Extract the (X, Y) coordinate from the center of the cell holding the provided text.  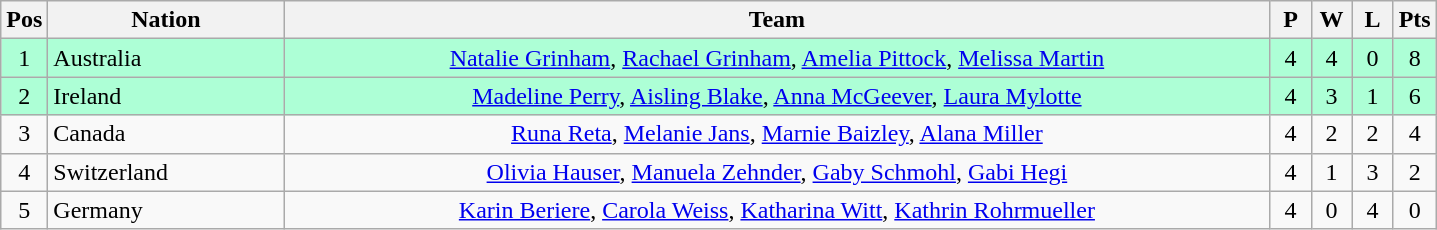
Madeline Perry, Aisling Blake, Anna McGeever, Laura Mylotte (777, 96)
Runa Reta, Melanie Jans, Marnie Baizley, Alana Miller (777, 134)
Germany (166, 210)
5 (24, 210)
Pts (1414, 20)
Pos (24, 20)
Karin Beriere, Carola Weiss, Katharina Witt, Kathrin Rohrmueller (777, 210)
W (1332, 20)
L (1372, 20)
Switzerland (166, 172)
Ireland (166, 96)
Olivia Hauser, Manuela Zehnder, Gaby Schmohl, Gabi Hegi (777, 172)
Australia (166, 58)
Canada (166, 134)
6 (1414, 96)
8 (1414, 58)
Nation (166, 20)
P (1290, 20)
Team (777, 20)
Natalie Grinham, Rachael Grinham, Amelia Pittock, Melissa Martin (777, 58)
